For the text-containing cell, return its midpoint in [X, Y] coordinate format. 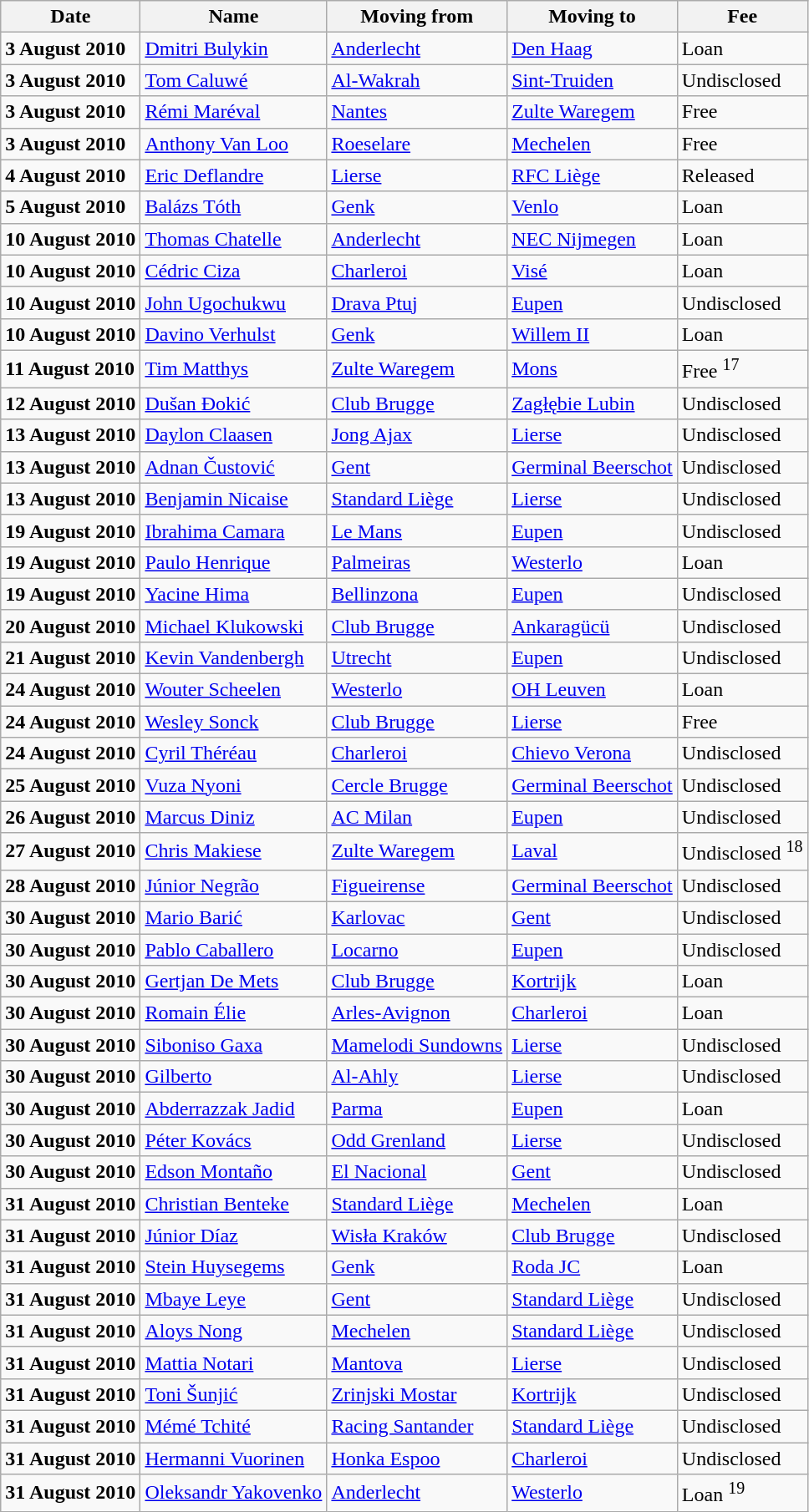
Hermanni Vuorinen [234, 1459]
NEC Nijmegen [593, 239]
Anthony Van Loo [234, 144]
Fee [742, 17]
OH Leuven [593, 690]
Kevin Vandenbergh [234, 657]
Mantova [417, 1362]
Zagłębie Lubin [593, 403]
Ibrahima Camara [234, 530]
Laval [593, 852]
Cercle Brugge [417, 785]
Oleksandr Yakovenko [234, 1494]
Honka Espoo [417, 1459]
Roda JC [593, 1267]
11 August 2010 [70, 369]
John Ugochukwu [234, 302]
AC Milan [417, 817]
Chris Makiese [234, 852]
RFC Liège [593, 175]
Júnior Díaz [234, 1235]
Stein Huysegems [234, 1267]
Willem II [593, 334]
Locarno [417, 950]
Roeselare [417, 144]
Bellinzona [417, 594]
Visé [593, 271]
Balázs Tóth [234, 207]
Davino Verhulst [234, 334]
12 August 2010 [70, 403]
Cyril Théréau [234, 753]
Yacine Hima [234, 594]
Tom Caluwé [234, 80]
Jong Ajax [417, 435]
Odd Grenland [417, 1140]
Michael Klukowski [234, 626]
Free 17 [742, 369]
27 August 2010 [70, 852]
Mario Barić [234, 917]
Al-Wakrah [417, 80]
Mémé Tchité [234, 1426]
Péter Kovács [234, 1140]
4 August 2010 [70, 175]
Daylon Claasen [234, 435]
Tim Matthys [234, 369]
Ankaragücü [593, 626]
Den Haag [593, 48]
Moving to [593, 17]
25 August 2010 [70, 785]
Nantes [417, 112]
Mattia Notari [234, 1362]
Toni Šunjić [234, 1394]
Wesley Sonck [234, 722]
Utrecht [417, 657]
Abderrazzak Jadid [234, 1109]
Cédric Ciza [234, 271]
Sint-Truiden [593, 80]
Edson Montaño [234, 1172]
26 August 2010 [70, 817]
Gertjan De Mets [234, 982]
Venlo [593, 207]
Júnior Negrão [234, 885]
Karlovac [417, 917]
Arles-Avignon [417, 1013]
Wisła Kraków [417, 1235]
Marcus Diniz [234, 817]
El Nacional [417, 1172]
28 August 2010 [70, 885]
Dmitri Bulykin [234, 48]
Christian Benteke [234, 1204]
Mons [593, 369]
Siboniso Gaxa [234, 1045]
Gilberto [234, 1077]
Name [234, 17]
Mbaye Leye [234, 1299]
Mamelodi Sundowns [417, 1045]
Eric Deflandre [234, 175]
Benjamin Nicaise [234, 499]
Figueirense [417, 885]
Le Mans [417, 530]
Zrinjski Mostar [417, 1394]
Paulo Henrique [234, 562]
Released [742, 175]
Chievo Verona [593, 753]
Rémi Maréval [234, 112]
Wouter Scheelen [234, 690]
Undisclosed 18 [742, 852]
Loan 19 [742, 1494]
Date [70, 17]
Vuza Nyoni [234, 785]
20 August 2010 [70, 626]
Parma [417, 1109]
Racing Santander [417, 1426]
Pablo Caballero [234, 950]
Drava Ptuj [417, 302]
Thomas Chatelle [234, 239]
21 August 2010 [70, 657]
Adnan Čustović [234, 467]
Aloys Nong [234, 1331]
5 August 2010 [70, 207]
Palmeiras [417, 562]
Al-Ahly [417, 1077]
Dušan Đokić [234, 403]
Moving from [417, 17]
Romain Élie [234, 1013]
